Provide the (X, Y) coordinate of the cell's center where the given text is located.  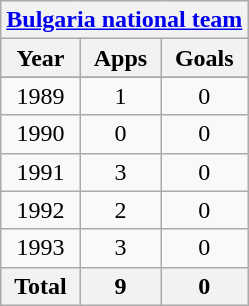
2 (120, 210)
1990 (40, 134)
1989 (40, 96)
Total (40, 286)
Bulgaria national team (124, 20)
1 (120, 96)
1992 (40, 210)
Apps (120, 58)
Goals (204, 58)
1991 (40, 172)
1993 (40, 248)
Year (40, 58)
9 (120, 286)
